Provide the [x, y] coordinate of the cell's center where the given text is located.  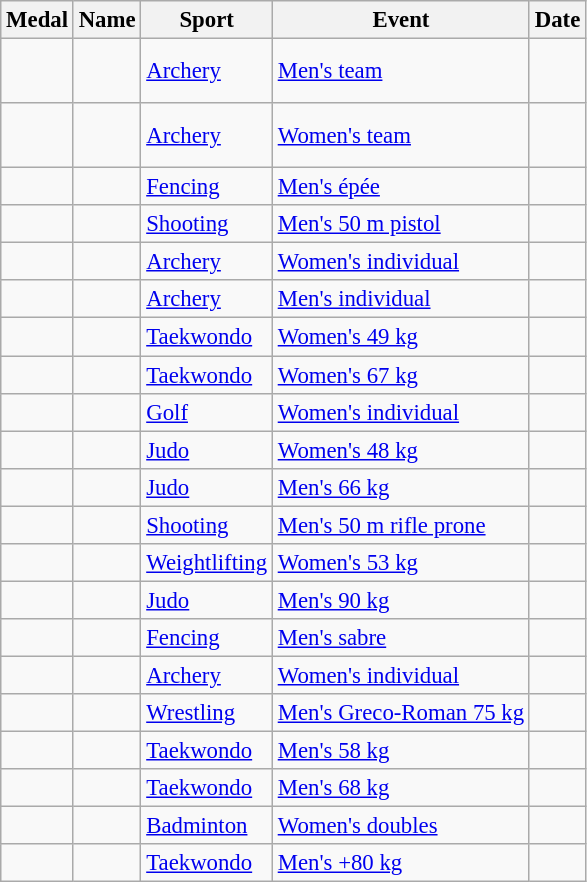
Women's 48 kg [400, 450]
Men's 58 kg [400, 751]
Event [400, 20]
Men's sabre [400, 638]
Women's 49 kg [400, 337]
Name [107, 20]
Men's 90 kg [400, 600]
Medal [38, 20]
Golf [207, 412]
Men's 50 m rifle prone [400, 525]
Men's team [400, 72]
Men's Greco-Roman 75 kg [400, 713]
Women's doubles [400, 826]
Women's 53 kg [400, 563]
Weightlifting [207, 563]
Wrestling [207, 713]
Women's team [400, 136]
Men's 68 kg [400, 788]
Men's 66 kg [400, 487]
Date [557, 20]
Badminton [207, 826]
Women's 67 kg [400, 375]
Men's 50 m pistol [400, 224]
Men's épée [400, 187]
Sport [207, 20]
Men's +80 kg [400, 863]
Men's individual [400, 299]
